Identify which cell holds the provided text, then report its (X, Y) central coordinate. 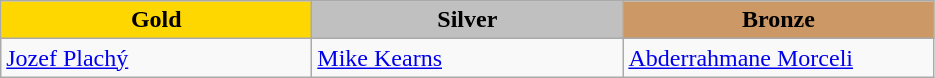
Mike Kearns (468, 58)
Bronze (778, 20)
Jozef Plachý (156, 58)
Gold (156, 20)
Abderrahmane Morceli (778, 58)
Silver (468, 20)
